Search for the cell housing the specified text and yield its [x, y] center coordinate. 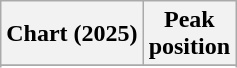
Peakposition [189, 34]
Chart (2025) [72, 34]
